Return the [x, y] coordinate for the center point of the cell that contains the specified text.  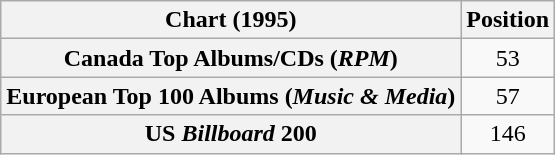
Canada Top Albums/CDs (RPM) [231, 58]
Position [508, 20]
Chart (1995) [231, 20]
57 [508, 96]
146 [508, 134]
53 [508, 58]
European Top 100 Albums (Music & Media) [231, 96]
US Billboard 200 [231, 134]
